Provide the [x, y] coordinate of the cell's center where the given text is located.  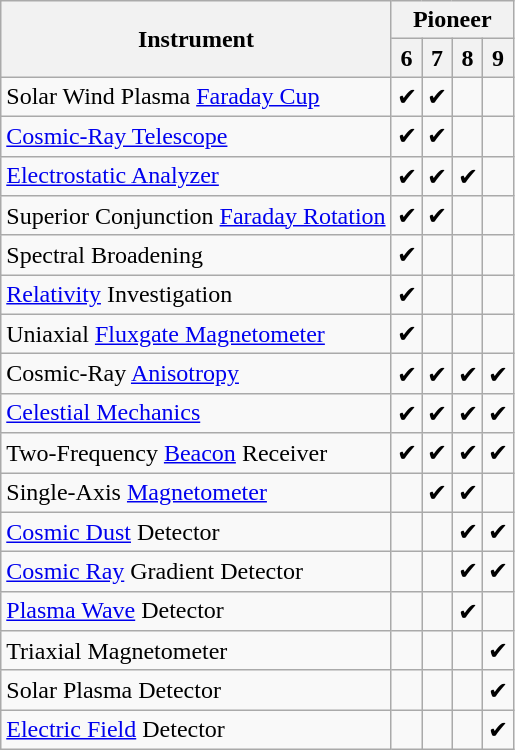
Two-Frequency Beacon Receiver [196, 453]
7 [438, 58]
9 [498, 58]
Pioneer [452, 20]
Superior Conjunction Faraday Rotation [196, 216]
Electrostatic Analyzer [196, 176]
Spectral Broadening [196, 255]
Celestial Mechanics [196, 413]
Cosmic-Ray Anisotropy [196, 374]
Cosmic Ray Gradient Detector [196, 572]
Triaxial Magnetometer [196, 651]
Solar Plasma Detector [196, 690]
Cosmic Dust Detector [196, 532]
Single-Axis Magnetometer [196, 492]
Cosmic-Ray Telescope [196, 136]
Uniaxial Fluxgate Magnetometer [196, 334]
Instrument [196, 39]
Plasma Wave Detector [196, 611]
Solar Wind Plasma Faraday Cup [196, 97]
6 [406, 58]
8 [468, 58]
Relativity Investigation [196, 295]
Electric Field Detector [196, 730]
